Determine the (X, Y) coordinate at the center of the cell enclosing the given text.  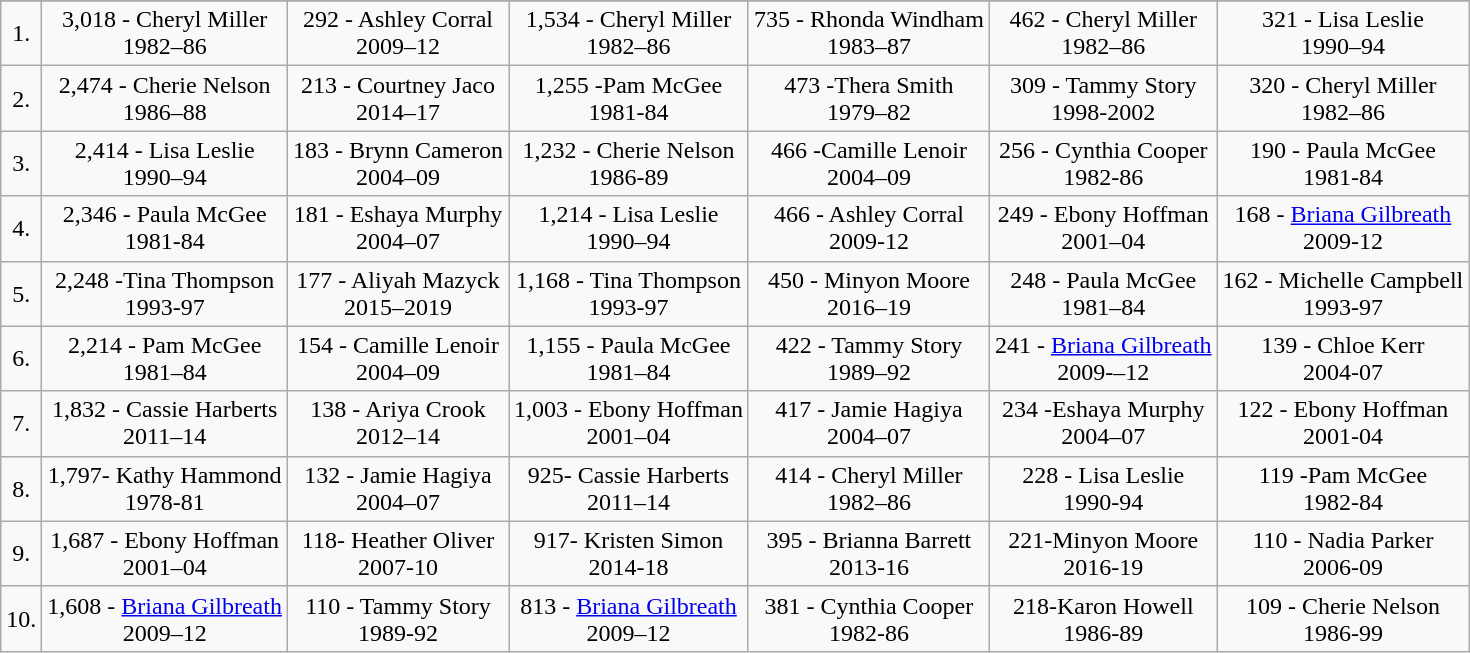
417 - Jamie Hagiya 2004–07 (868, 424)
5. (22, 294)
177 - Aliyah Mazyck2015–2019 (398, 294)
1,003 - Ebony Hoffman 2001–04 (629, 424)
2,474 - Cherie Nelson 1986–88 (165, 98)
9. (22, 554)
256 - Cynthia Cooper 1982-86 (1103, 164)
414 - Cheryl Miller 1982–86 (868, 488)
2. (22, 98)
925- Cassie Harberts 2011–14 (629, 488)
813 - Briana Gilbreath 2009–12 (629, 618)
1. (22, 34)
110 - Nadia Parker 2006-09 (1343, 554)
249 - Ebony Hoffman 2001–04 (1103, 228)
213 - Courtney Jaco 2014–17 (398, 98)
320 - Cheryl Miller 1982–86 (1343, 98)
234 -Eshaya Murphy2004–07 (1103, 424)
138 - Ariya Crook 2012–14 (398, 424)
321 - Lisa Leslie 1990–94 (1343, 34)
292 - Ashley Corral 2009–12 (398, 34)
1,832 - Cassie Harberts 2011–14 (165, 424)
2,214 - Pam McGee 1981–84 (165, 358)
218-Karon Howell 1986-89 (1103, 618)
109 - Cherie Nelson1986-99 (1343, 618)
4. (22, 228)
450 - Minyon Moore2016–19 (868, 294)
309 - Tammy Story 1998-2002 (1103, 98)
466 - Ashley Corral 2009-12 (868, 228)
1,214 - Lisa Leslie 1990–94 (629, 228)
248 - Paula McGee 1981–84 (1103, 294)
122 - Ebony Hoffman 2001-04 (1343, 424)
132 - Jamie Hagiya 2004–07 (398, 488)
183 - Brynn Cameron 2004–09 (398, 164)
1,797- Kathy Hammond 1978-81 (165, 488)
7. (22, 424)
381 - Cynthia Cooper 1982-86 (868, 618)
1,687 - Ebony Hoffman 2001–04 (165, 554)
1,168 - Tina Thompson 1993-97 (629, 294)
139 - Chloe Kerr2004-07 (1343, 358)
190 - Paula McGee 1981-84 (1343, 164)
8. (22, 488)
119 -Pam McGee 1982-84 (1343, 488)
154 - Camille Lenoir 2004–09 (398, 358)
2,346 - Paula McGee 1981-84 (165, 228)
2,414 - Lisa Leslie 1990–94 (165, 164)
1,232 - Cherie Nelson 1986-89 (629, 164)
1,608 - Briana Gilbreath 2009–12 (165, 618)
917- Kristen Simon2014-18 (629, 554)
1,155 - Paula McGee 1981–84 (629, 358)
110 - Tammy Story1989-92 (398, 618)
1,255 -Pam McGee 1981-84 (629, 98)
6. (22, 358)
395 - Brianna Barrett 2013-16 (868, 554)
241 - Briana Gilbreath2009-–12 (1103, 358)
228 - Lisa Leslie 1990-94 (1103, 488)
162 - Michelle Campbell 1993-97 (1343, 294)
1,534 - Cheryl Miller 1982–86 (629, 34)
3. (22, 164)
3,018 - Cheryl Miller 1982–86 (165, 34)
466 -Camille Lenoir 2004–09 (868, 164)
2,248 -Tina Thompson 1993-97 (165, 294)
118- Heather Oliver 2007-10 (398, 554)
422 - Tammy Story1989–92 (868, 358)
462 - Cheryl Miller 1982–86 (1103, 34)
735 - Rhonda Windham 1983–87 (868, 34)
168 - Briana Gilbreath 2009-12 (1343, 228)
473 -Thera Smith 1979–82 (868, 98)
221-Minyon Moore2016-19 (1103, 554)
10. (22, 618)
181 - Eshaya Murphy2004–07 (398, 228)
